Return the (x, y) coordinate for the center point of the cell that contains the specified text.  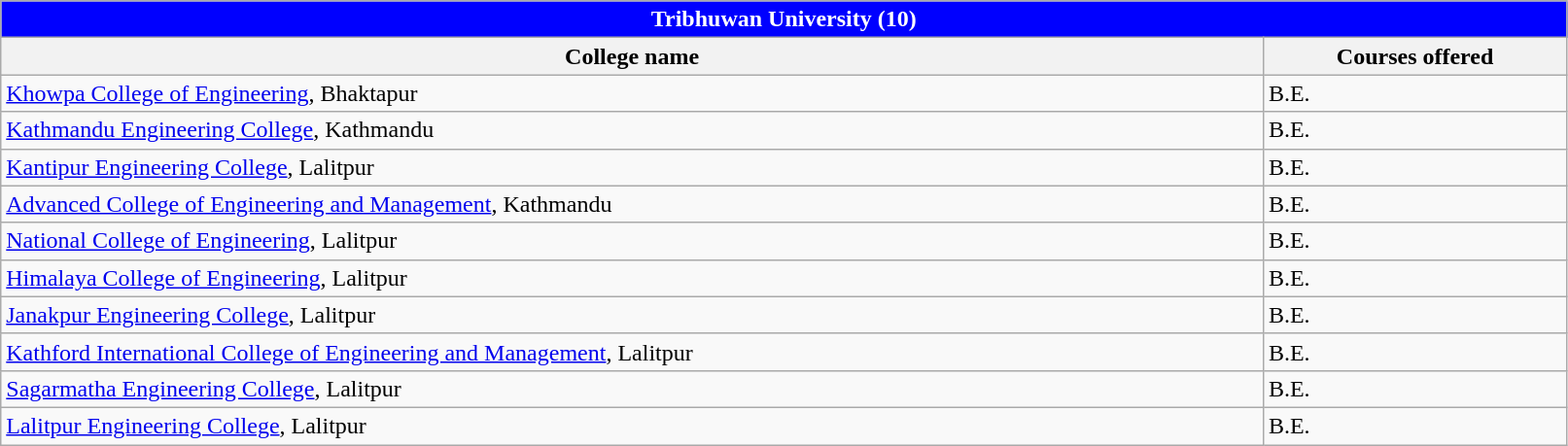
Kathford International College of Engineering and Management, Lalitpur (632, 352)
Kathmandu Engineering College, Kathmandu (632, 130)
Lalitpur Engineering College, Lalitpur (632, 426)
Tribhuwan University (10) (784, 19)
College name (632, 56)
Advanced College of Engineering and Management, Kathmandu (632, 204)
Himalaya College of Engineering, Lalitpur (632, 278)
Khowpa College of Engineering, Bhaktapur (632, 93)
Sagarmatha Engineering College, Lalitpur (632, 389)
Janakpur Engineering College, Lalitpur (632, 315)
Kantipur Engineering College, Lalitpur (632, 167)
Courses offered (1414, 56)
National College of Engineering, Lalitpur (632, 241)
